Search for the cell housing the specified text and yield its (x, y) center coordinate. 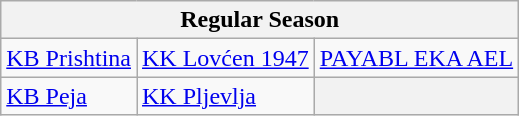
KK Lovćen 1947 (225, 58)
KK Pljevlja (225, 96)
KB Prishtina (69, 58)
KB Peja (69, 96)
PAYABL EKA AEL (416, 58)
Regular Season (260, 20)
